Capture the cell that displays the provided text and extract its (X, Y) central coordinate. 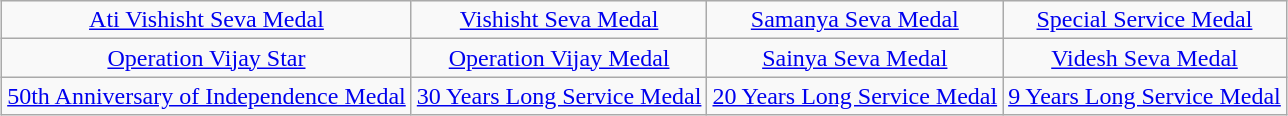
Operation Vijay Star (207, 58)
50th Anniversary of Independence Medal (207, 96)
Ati Vishisht Seva Medal (207, 20)
Videsh Seva Medal (1145, 58)
20 Years Long Service Medal (855, 96)
30 Years Long Service Medal (559, 96)
Vishisht Seva Medal (559, 20)
9 Years Long Service Medal (1145, 96)
Samanya Seva Medal (855, 20)
Special Service Medal (1145, 20)
Operation Vijay Medal (559, 58)
Sainya Seva Medal (855, 58)
